Determine the [X, Y] coordinate at the center of the cell enclosing the given text.  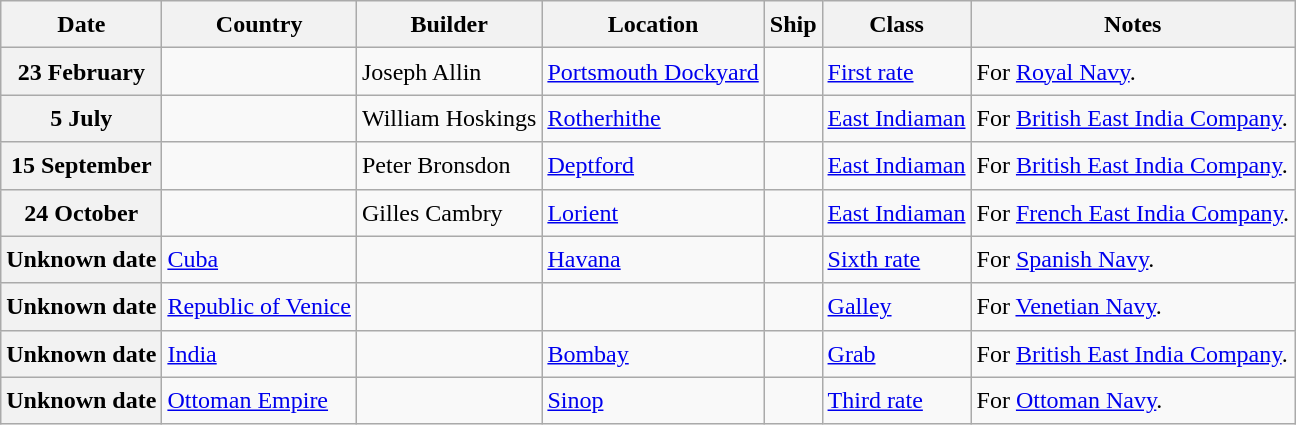
Portsmouth Dockyard [653, 72]
Lorient [653, 212]
Republic of Venice [260, 306]
For French East India Company. [1132, 212]
Sixth rate [896, 260]
First rate [896, 72]
William Hoskings [448, 118]
Bombay [653, 354]
Cuba [260, 260]
Peter Bronsdon [448, 166]
For Ottoman Navy. [1132, 400]
Date [82, 24]
Ottoman Empire [260, 400]
23 February [82, 72]
Notes [1132, 24]
Joseph Allin [448, 72]
Havana [653, 260]
For Royal Navy. [1132, 72]
Ship [793, 24]
Sinop [653, 400]
Deptford [653, 166]
24 October [82, 212]
Rotherhithe [653, 118]
Third rate [896, 400]
15 September [82, 166]
India [260, 354]
Galley [896, 306]
Builder [448, 24]
Grab [896, 354]
For Venetian Navy. [1132, 306]
Class [896, 24]
Gilles Cambry [448, 212]
For Spanish Navy. [1132, 260]
Location [653, 24]
5 July [82, 118]
Country [260, 24]
